Detect which cell encompasses the target text, then output its (x, y) center coordinate. 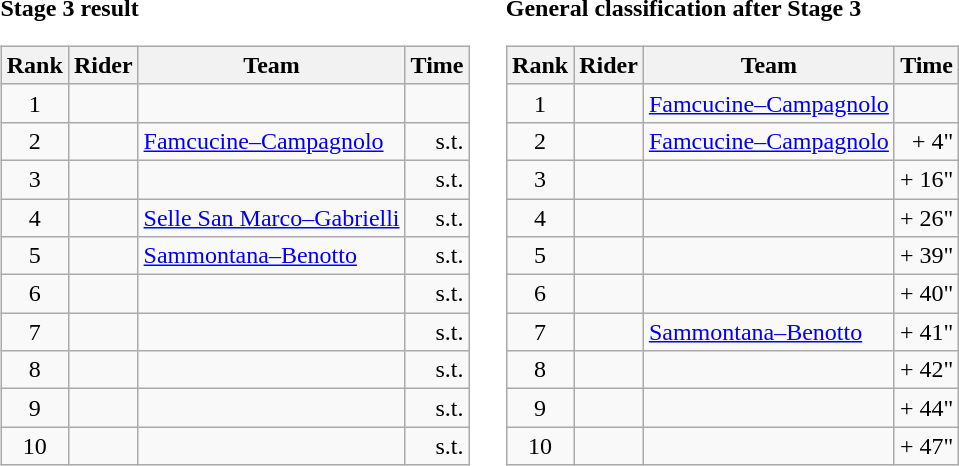
+ 47" (926, 446)
+ 44" (926, 408)
+ 39" (926, 256)
+ 16" (926, 179)
Selle San Marco–Gabrielli (272, 217)
+ 40" (926, 294)
+ 41" (926, 332)
+ 26" (926, 217)
+ 42" (926, 370)
+ 4" (926, 141)
